Return the [x, y] coordinate for the center point of the cell that contains the specified text.  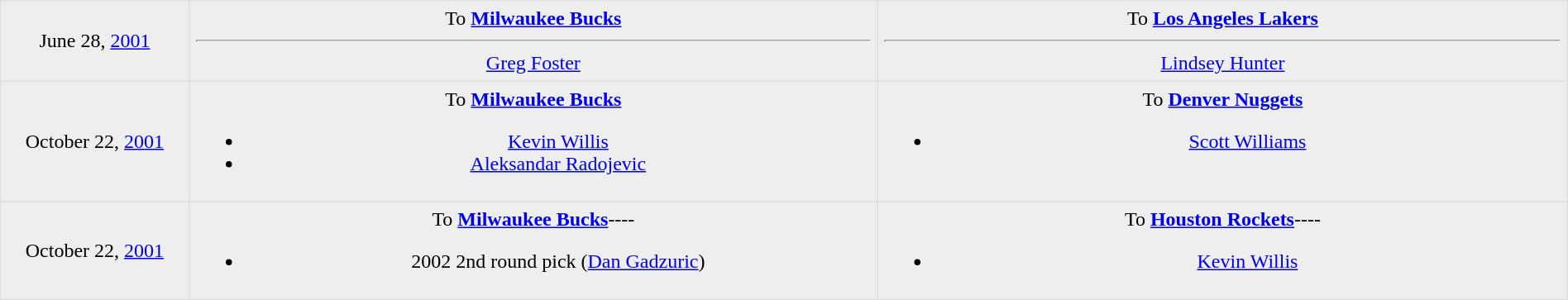
To Milwaukee BucksGreg Foster [533, 41]
June 28, 2001 [94, 41]
To Denver NuggetsScott Williams [1223, 141]
To Houston Rockets----Kevin Willis [1223, 250]
To Los Angeles LakersLindsey Hunter [1223, 41]
To Milwaukee Bucks----2002 2nd round pick (Dan Gadzuric) [533, 250]
To Milwaukee BucksKevin WillisAleksandar Radojevic [533, 141]
